Return (X, Y) of the center of cell containing provided text 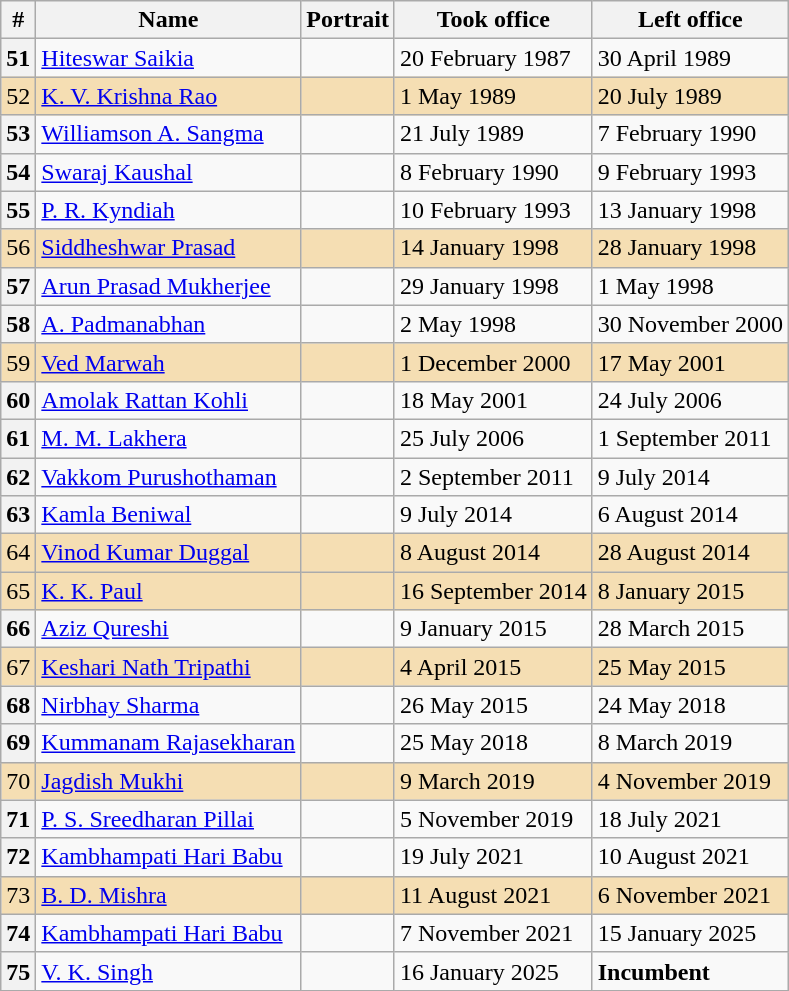
29 January 1998 (493, 286)
1 May 1989 (493, 96)
20 July 1989 (690, 96)
4 November 2019 (690, 781)
7 February 1990 (690, 134)
Williamson A. Sangma (168, 134)
Arun Prasad Mukherjee (168, 286)
57 (18, 286)
24 May 2018 (690, 705)
21 July 1989 (493, 134)
69 (18, 743)
2 May 1998 (493, 324)
28 March 2015 (690, 629)
1 May 1998 (690, 286)
11 August 2021 (493, 895)
10 August 2021 (690, 857)
75 (18, 971)
65 (18, 591)
30 April 1989 (690, 58)
58 (18, 324)
8 August 2014 (493, 553)
V. K. Singh (168, 971)
53 (18, 134)
Vinod Kumar Duggal (168, 553)
25 May 2015 (690, 667)
24 July 2006 (690, 400)
26 May 2015 (493, 705)
17 May 2001 (690, 362)
18 May 2001 (493, 400)
Ved Marwah (168, 362)
6 November 2021 (690, 895)
Name (168, 20)
Portrait (348, 20)
1 September 2011 (690, 438)
25 July 2006 (493, 438)
1 December 2000 (493, 362)
71 (18, 819)
51 (18, 58)
Amolak Rattan Kohli (168, 400)
20 February 1987 (493, 58)
8 January 2015 (690, 591)
Kamla Beniwal (168, 515)
28 January 1998 (690, 248)
67 (18, 667)
7 November 2021 (493, 933)
73 (18, 895)
Nirbhay Sharma (168, 705)
16 September 2014 (493, 591)
19 July 2021 (493, 857)
61 (18, 438)
Hiteswar Saikia (168, 58)
8 March 2019 (690, 743)
63 (18, 515)
25 May 2018 (493, 743)
M. M. Lakhera (168, 438)
Keshari Nath Tripathi (168, 667)
28 August 2014 (690, 553)
70 (18, 781)
Kummanam Rajasekharan (168, 743)
# (18, 20)
15 January 2025 (690, 933)
B. D. Mishra (168, 895)
9 March 2019 (493, 781)
66 (18, 629)
K. K. Paul (168, 591)
16 January 2025 (493, 971)
P. S. Sreedharan Pillai (168, 819)
72 (18, 857)
62 (18, 477)
K. V. Krishna Rao (168, 96)
4 April 2015 (493, 667)
2 September 2011 (493, 477)
10 February 1993 (493, 210)
Swaraj Kaushal (168, 172)
Jagdish Mukhi (168, 781)
59 (18, 362)
6 August 2014 (690, 515)
14 January 1998 (493, 248)
52 (18, 96)
Aziz Qureshi (168, 629)
9 January 2015 (493, 629)
A. Padmanabhan (168, 324)
P. R. Kyndiah (168, 210)
Vakkom Purushothaman (168, 477)
74 (18, 933)
Took office (493, 20)
54 (18, 172)
Siddheshwar Prasad (168, 248)
64 (18, 553)
68 (18, 705)
5 November 2019 (493, 819)
30 November 2000 (690, 324)
9 February 1993 (690, 172)
56 (18, 248)
Left office (690, 20)
13 January 1998 (690, 210)
18 July 2021 (690, 819)
Incumbent (690, 971)
55 (18, 210)
8 February 1990 (493, 172)
60 (18, 400)
